Capture the cell that displays the provided text and extract its (X, Y) central coordinate. 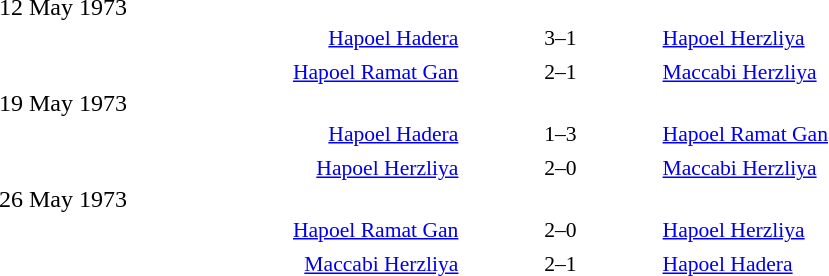
3–1 (560, 38)
2–1 (560, 72)
1–3 (560, 134)
